Capture the cell that displays the provided text and extract its (x, y) central coordinate. 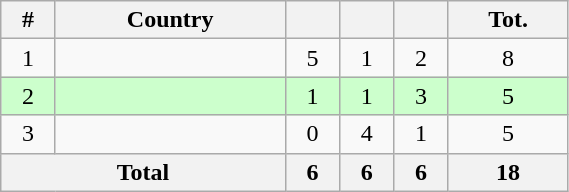
# (28, 20)
8 (508, 58)
0 (312, 134)
Tot. (508, 20)
18 (508, 172)
Total (143, 172)
4 (367, 134)
Country (170, 20)
